For the text-containing cell, return its midpoint in [X, Y] coordinate format. 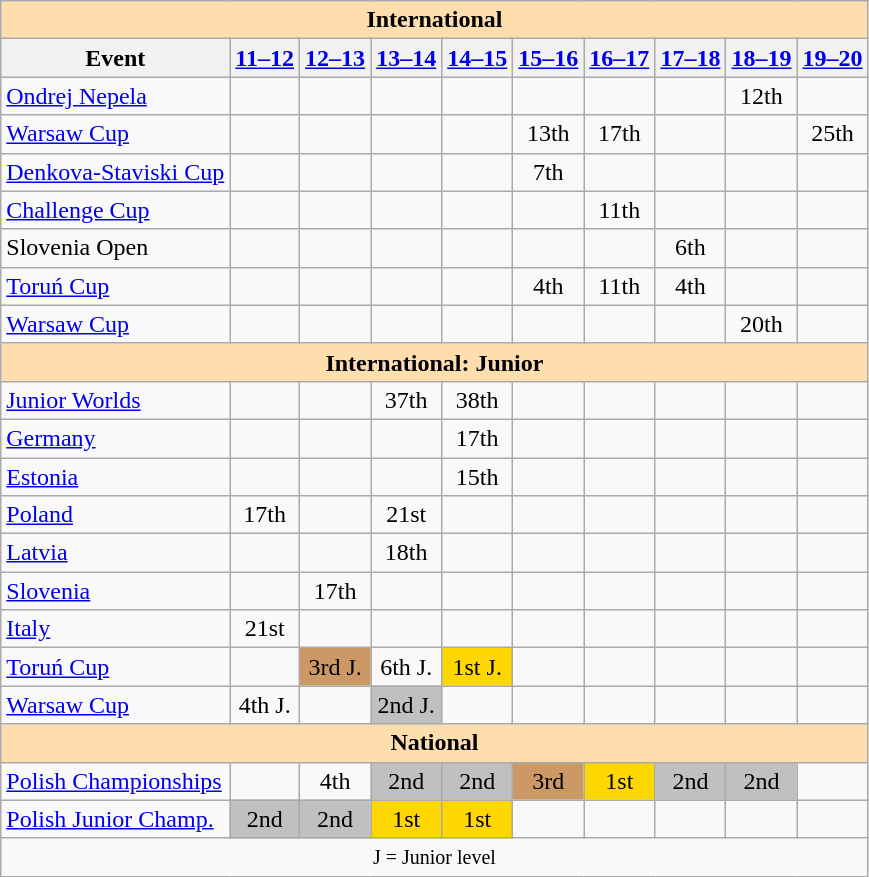
Event [116, 58]
J = Junior level [434, 857]
19–20 [832, 58]
15–16 [548, 58]
11–12 [265, 58]
Denkova-Staviski Cup [116, 172]
16–17 [620, 58]
Germany [116, 438]
6th [690, 248]
National [434, 743]
20th [762, 324]
3rd J. [336, 667]
Polish Championships [116, 781]
3rd [548, 781]
12–13 [336, 58]
1st J. [478, 667]
25th [832, 134]
14–15 [478, 58]
Junior Worlds [116, 400]
38th [478, 400]
Challenge Cup [116, 210]
Poland [116, 515]
37th [406, 400]
Polish Junior Champ. [116, 819]
18–19 [762, 58]
18th [406, 553]
Ondrej Nepela [116, 96]
4th J. [265, 705]
17–18 [690, 58]
Italy [116, 629]
15th [478, 477]
13th [548, 134]
7th [548, 172]
Estonia [116, 477]
13–14 [406, 58]
International: Junior [434, 362]
6th J. [406, 667]
2nd J. [406, 705]
Slovenia Open [116, 248]
International [434, 20]
Slovenia [116, 591]
12th [762, 96]
Latvia [116, 553]
